Identify which cell holds the provided text, then report its (x, y) central coordinate. 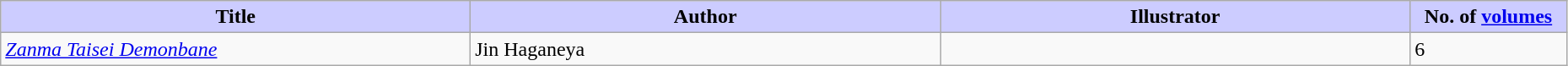
Illustrator (1176, 17)
6 (1489, 49)
Title (236, 17)
Zanma Taisei Demonbane (236, 49)
No. of volumes (1489, 17)
Author (705, 17)
Jin Haganeya (705, 49)
